Search for the cell housing the specified text and yield its [x, y] center coordinate. 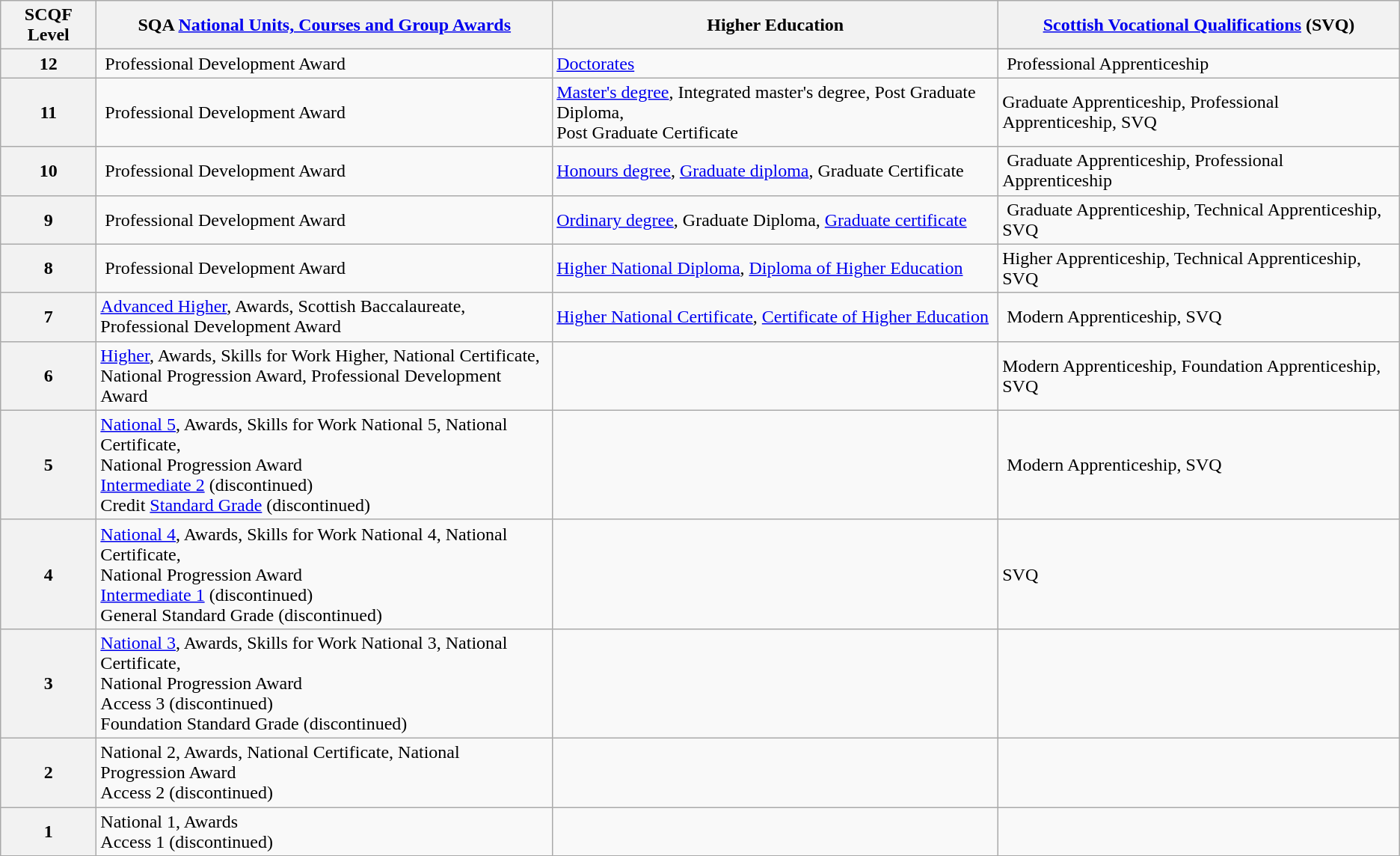
Ordinary degree, Graduate Diploma, Graduate certificate [776, 220]
Master's degree, Integrated master's degree, Post Graduate Diploma,Post Graduate Certificate [776, 112]
National 2, Awards, National Certificate, National Progression AwardAccess 2 (discontinued) [325, 772]
4 [49, 574]
Higher Education [776, 25]
6 [49, 376]
2 [49, 772]
5 [49, 465]
Higher National Diploma, Diploma of Higher Education [776, 268]
Professional Apprenticeship [1200, 64]
SQA National Units, Courses and Group Awards [325, 25]
Modern Apprenticeship, Foundation Apprenticeship, SVQ [1200, 376]
Graduate Apprenticeship, Professional Apprenticeship, SVQ [1200, 112]
Higher Apprenticeship, Technical Apprenticeship, SVQ [1200, 268]
1 [49, 831]
Graduate Apprenticeship, Professional Apprenticeship [1200, 171]
Doctorates [776, 64]
8 [49, 268]
12 [49, 64]
Graduate Apprenticeship, Technical Apprenticeship, SVQ [1200, 220]
Higher, Awards, Skills for Work Higher, National Certificate,National Progression Award, Professional Development Award [325, 376]
Higher National Certificate, Certificate of Higher Education [776, 317]
10 [49, 171]
SCQF Level [49, 25]
9 [49, 220]
National 1, AwardsAccess 1 (discontinued) [325, 831]
7 [49, 317]
Advanced Higher, Awards, Scottish Baccalaureate,Professional Development Award [325, 317]
11 [49, 112]
3 [49, 683]
SVQ [1200, 574]
Honours degree, Graduate diploma, Graduate Certificate [776, 171]
Scottish Vocational Qualifications (SVQ) [1200, 25]
